Identify which cell holds the provided text, then report its (x, y) central coordinate. 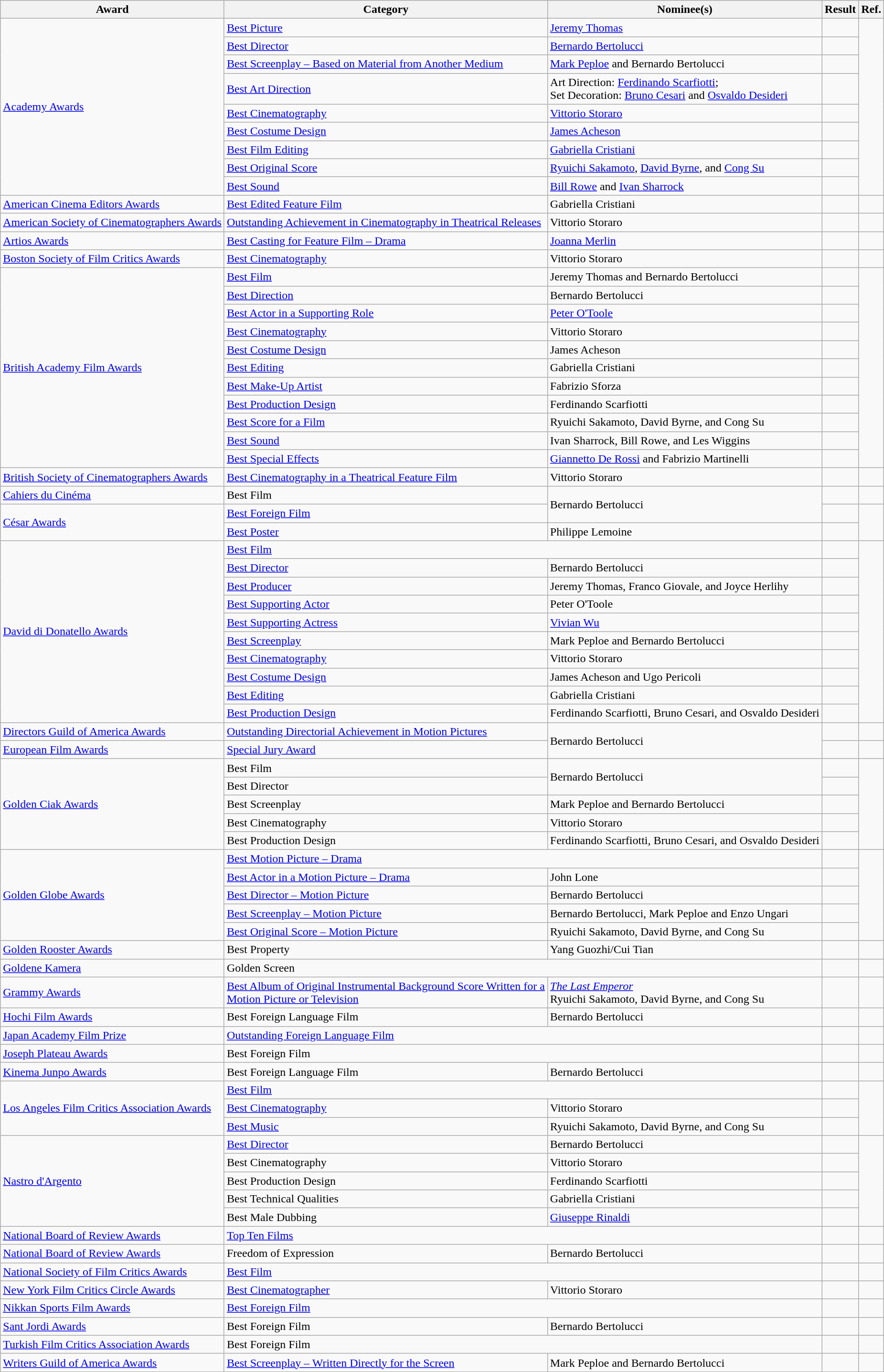
National Society of Film Critics Awards (113, 1272)
Giuseppe Rinaldi (685, 1217)
Joseph Plateau Awards (113, 1053)
Bernardo Bertolucci, Mark Peploe and Enzo Ungari (685, 913)
Award (113, 10)
Best Technical Qualities (386, 1199)
Result (840, 10)
Outstanding Foreign Language Film (523, 1035)
Fabrizio Sforza (685, 386)
Directors Guild of America Awards (113, 731)
Freedom of Expression (386, 1254)
Best Make-Up Artist (386, 386)
British Society of Cinematographers Awards (113, 477)
Outstanding Achievement in Cinematography in Theatrical Releases (386, 222)
Best Original Score – Motion Picture (386, 932)
European Film Awards (113, 750)
Japan Academy Film Prize (113, 1035)
John Lone (685, 877)
Best Motion Picture – Drama (523, 859)
Best Cinematography in a Theatrical Feature Film (386, 477)
Yang Guozhi/Cui Tian (685, 950)
Best Film Editing (386, 150)
Goldene Kamera (113, 968)
Golden Globe Awards (113, 895)
Best Casting for Feature Film – Drama (386, 240)
Hochi Film Awards (113, 1017)
Top Ten Films (523, 1235)
Best Score for a Film (386, 422)
Golden Screen (523, 968)
Giannetto De Rossi and Fabrizio Martinelli (685, 459)
Bill Rowe and Ivan Sharrock (685, 186)
Nastro d'Argento (113, 1181)
Vivian Wu (685, 622)
Golden Rooster Awards (113, 950)
Cahiers du Cinéma (113, 495)
Sant Jordi Awards (113, 1326)
Joanna Merlin (685, 240)
Best Screenplay – Written Directly for the Screen (386, 1362)
British Academy Film Awards (113, 368)
Best Special Effects (386, 459)
New York Film Critics Circle Awards (113, 1290)
Philippe Lemoine (685, 532)
Best Supporting Actress (386, 622)
Jeremy Thomas and Bernardo Bertolucci (685, 277)
Kinema Junpo Awards (113, 1072)
Ivan Sharrock, Bill Rowe, and Les Wiggins (685, 440)
Grammy Awards (113, 993)
Best Original Score (386, 168)
David di Donatello Awards (113, 632)
Writers Guild of America Awards (113, 1362)
Best Direction (386, 295)
Los Angeles Film Critics Association Awards (113, 1108)
Best Actor in a Supporting Role (386, 313)
Special Jury Award (386, 750)
Best Screenplay – Motion Picture (386, 913)
Best Property (386, 950)
Jeremy Thomas, Franco Giovale, and Joyce Herlihy (685, 586)
Artios Awards (113, 240)
Best Music (386, 1126)
Category (386, 10)
Best Picture (386, 28)
American Cinema Editors Awards (113, 204)
Jeremy Thomas (685, 28)
Best Screenplay – Based on Material from Another Medium (386, 64)
César Awards (113, 522)
Outstanding Directorial Achievement in Motion Pictures (386, 731)
Best Male Dubbing (386, 1217)
Golden Ciak Awards (113, 804)
Nikkan Sports Film Awards (113, 1308)
Best Edited Feature Film (386, 204)
Boston Society of Film Critics Awards (113, 259)
Best Actor in a Motion Picture – Drama (386, 877)
The Last Emperor Ryuichi Sakamoto, David Byrne, and Cong Su (685, 993)
Best Director – Motion Picture (386, 895)
Nominee(s) (685, 10)
Best Poster (386, 532)
Best Album of Original Instrumental Background Score Written for a Motion Picture or Television (386, 993)
American Society of Cinematographers Awards (113, 222)
Best Supporting Actor (386, 604)
Best Producer (386, 586)
James Acheson and Ugo Pericoli (685, 677)
Art Direction: Ferdinando Scarfiotti; Set Decoration: Bruno Cesari and Osvaldo Desideri (685, 89)
Ref. (871, 10)
Best Cinematographer (386, 1290)
Best Art Direction (386, 89)
Turkish Film Critics Association Awards (113, 1344)
Academy Awards (113, 107)
